Return the (x, y) coordinate for the center point of the cell that contains the specified text.  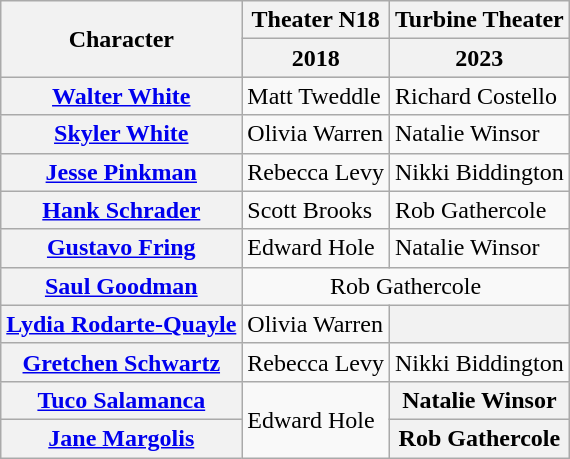
Lydia Rodarte-Quayle (122, 324)
Character (122, 39)
Theater N18 (316, 20)
Richard Costello (479, 96)
Scott Brooks (316, 210)
Hank Schrader (122, 210)
Turbine Theater (479, 20)
Tuco Salamanca (122, 400)
Walter White (122, 96)
Matt Tweddle (316, 96)
2023 (479, 58)
Jesse Pinkman (122, 172)
Skyler White (122, 134)
2018 (316, 58)
Gustavo Fring (122, 248)
Saul Goodman (122, 286)
Jane Margolis (122, 438)
Gretchen Schwartz (122, 362)
